Identify which cell holds the provided text, then report its [x, y] central coordinate. 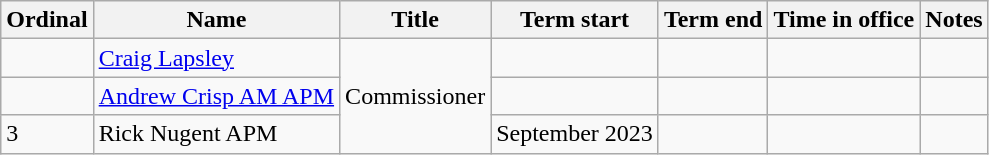
Term start [575, 20]
Ordinal [47, 20]
Title [416, 20]
Commissioner [416, 96]
Notes [954, 20]
Craig Lapsley [216, 58]
3 [47, 134]
September 2023 [575, 134]
Andrew Crisp AM APM [216, 96]
Name [216, 20]
Term end [713, 20]
Time in office [844, 20]
Rick Nugent APM [216, 134]
